Provide the (x, y) coordinate of the cell's center where the given text is located.  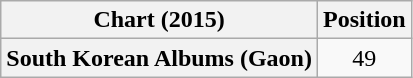
South Korean Albums (Gaon) (160, 58)
Position (364, 20)
49 (364, 58)
Chart (2015) (160, 20)
